Capture the cell that displays the provided text and extract its (X, Y) central coordinate. 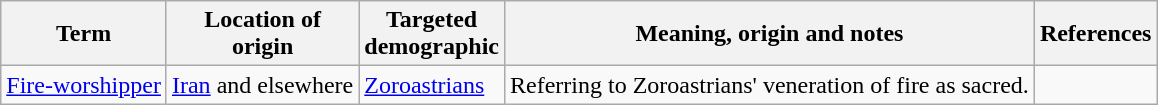
Iran and elsewhere (262, 85)
Zoroastrians (432, 85)
Term (84, 34)
Location oforigin (262, 34)
Targeteddemographic (432, 34)
Referring to Zoroastrians' veneration of fire as sacred. (769, 85)
Meaning, origin and notes (769, 34)
Fire-worshipper (84, 85)
References (1096, 34)
